Return (x, y) of the center of cell containing provided text 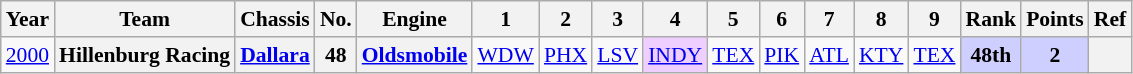
2000 (28, 55)
7 (829, 19)
Team (144, 19)
4 (675, 19)
KTY (881, 55)
PIK (782, 55)
Rank (992, 19)
WDW (505, 55)
8 (881, 19)
48th (992, 55)
Hillenburg Racing (144, 55)
Engine (415, 19)
Oldsmobile (415, 55)
9 (934, 19)
6 (782, 19)
Year (28, 19)
5 (733, 19)
48 (336, 55)
3 (618, 19)
LSV (618, 55)
1 (505, 19)
Ref (1110, 19)
No. (336, 19)
Chassis (275, 19)
INDY (675, 55)
PHX (566, 55)
Points (1055, 19)
Dallara (275, 55)
ATL (829, 55)
